Return the [X, Y] coordinate for the center point of the cell that contains the specified text.  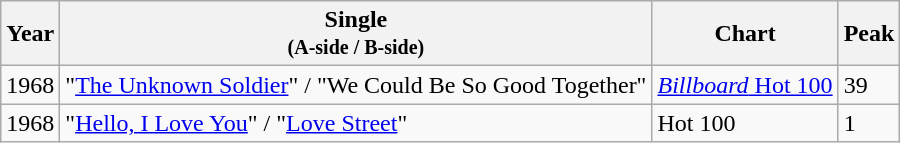
Hot 100 [745, 123]
Peak [869, 34]
1 [869, 123]
"Hello, I Love You" / "Love Street" [356, 123]
"The Unknown Soldier" / "We Could Be So Good Together" [356, 85]
Year [30, 34]
Billboard Hot 100 [745, 85]
Chart [745, 34]
Single(A-side / B-side) [356, 34]
39 [869, 85]
